Scan for the cell matching the given text and deliver its (x, y) coordinate at center. 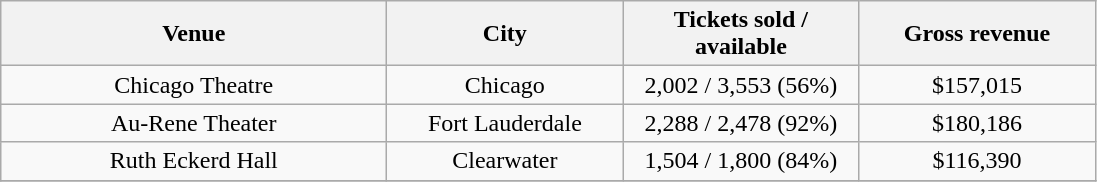
Clearwater (505, 161)
2,002 / 3,553 (56%) (741, 85)
Gross revenue (977, 34)
Chicago Theatre (194, 85)
Venue (194, 34)
$116,390 (977, 161)
Ruth Eckerd Hall (194, 161)
Chicago (505, 85)
$157,015 (977, 85)
1,504 / 1,800 (84%) (741, 161)
City (505, 34)
Fort Lauderdale (505, 123)
2,288 / 2,478 (92%) (741, 123)
$180,186 (977, 123)
Au-Rene Theater (194, 123)
Tickets sold / available (741, 34)
